Output the (X, Y) coordinate of the center of the cell containing the given text.  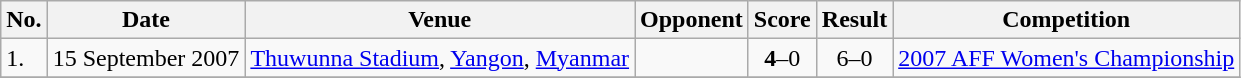
Result (854, 20)
15 September 2007 (146, 58)
2007 AFF Women's Championship (1066, 58)
Opponent (692, 20)
1. (24, 58)
Score (782, 20)
6–0 (854, 58)
Date (146, 20)
No. (24, 20)
4–0 (782, 58)
Venue (440, 20)
Competition (1066, 20)
Thuwunna Stadium, Yangon, Myanmar (440, 58)
